Provide the [X, Y] coordinate of the cell's center where the given text is located.  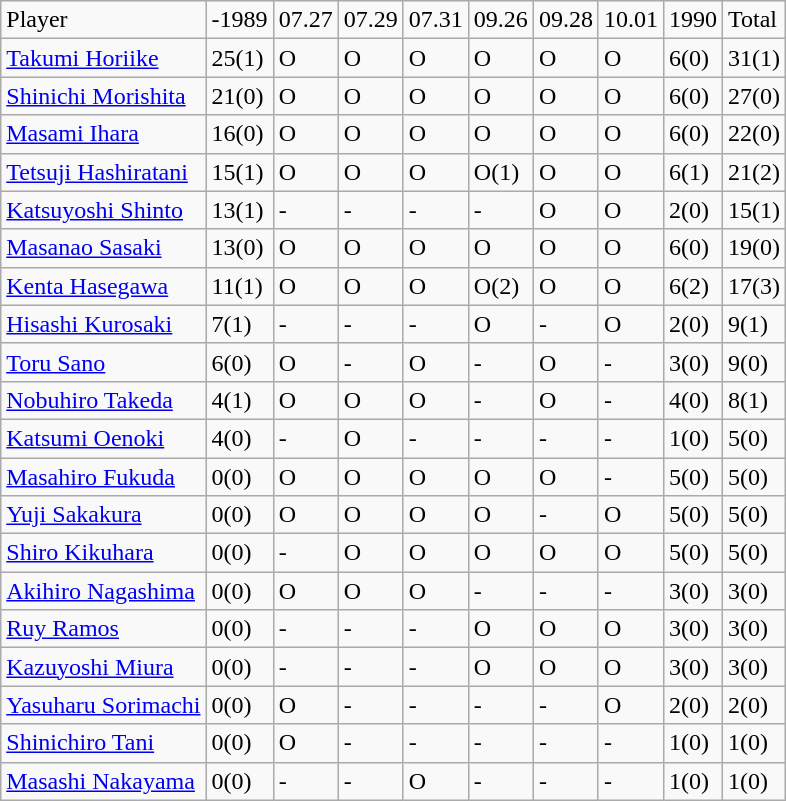
9(1) [754, 324]
Takumi Horiike [104, 58]
11(1) [240, 286]
O(2) [500, 286]
Yasuharu Sorimachi [104, 705]
19(0) [754, 248]
Shinichiro Tani [104, 743]
Kazuyoshi Miura [104, 667]
Hisashi Kurosaki [104, 324]
Player [104, 20]
09.26 [500, 20]
6(1) [692, 172]
Yuji Sakakura [104, 515]
1990 [692, 20]
Shiro Kikuhara [104, 553]
4(1) [240, 400]
Total [754, 20]
21(2) [754, 172]
Masashi Nakayama [104, 781]
7(1) [240, 324]
Katsuyoshi Shinto [104, 210]
17(3) [754, 286]
Tetsuji Hashiratani [104, 172]
Akihiro Nagashima [104, 591]
10.01 [630, 20]
07.31 [436, 20]
22(0) [754, 134]
Masanao Sasaki [104, 248]
Kenta Hasegawa [104, 286]
Shinichi Morishita [104, 96]
6(2) [692, 286]
16(0) [240, 134]
07.29 [370, 20]
Nobuhiro Takeda [104, 400]
31(1) [754, 58]
13(1) [240, 210]
Toru Sano [104, 362]
07.27 [306, 20]
Ruy Ramos [104, 629]
27(0) [754, 96]
O(1) [500, 172]
25(1) [240, 58]
-1989 [240, 20]
13(0) [240, 248]
9(0) [754, 362]
21(0) [240, 96]
Masahiro Fukuda [104, 477]
8(1) [754, 400]
Katsumi Oenoki [104, 438]
09.28 [566, 20]
Masami Ihara [104, 134]
